Detect which cell encompasses the target text, then output its (X, Y) center coordinate. 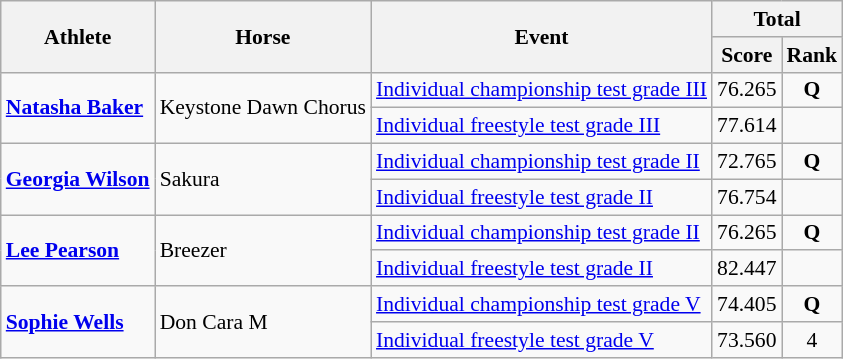
Keystone Dawn Chorus (263, 108)
82.447 (746, 269)
Natasha Baker (78, 108)
Individual championship test grade V (542, 304)
76.754 (746, 197)
Sophie Wells (78, 322)
Don Cara M (263, 322)
4 (812, 340)
Total (777, 19)
Athlete (78, 36)
Lee Pearson (78, 250)
Breezer (263, 250)
Event (542, 36)
Individual freestyle test grade III (542, 126)
73.560 (746, 340)
Score (746, 55)
Individual championship test grade III (542, 90)
Rank (812, 55)
Individual freestyle test grade V (542, 340)
Horse (263, 36)
77.614 (746, 126)
Sakura (263, 180)
74.405 (746, 304)
Georgia Wilson (78, 180)
72.765 (746, 162)
